From the cell containing the given text, extract its center point as [x, y] coordinate. 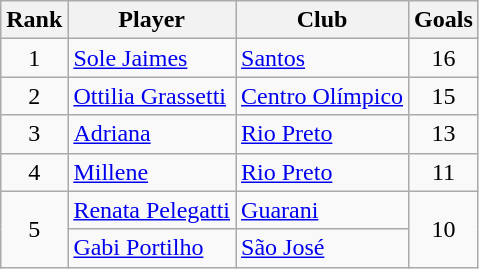
Renata Pelegatti [152, 210]
1 [34, 58]
4 [34, 172]
Millene [152, 172]
13 [444, 134]
Sole Jaimes [152, 58]
Club [322, 20]
Player [152, 20]
Rank [34, 20]
São José [322, 248]
Centro Olímpico [322, 96]
Adriana [152, 134]
Ottilia Grassetti [152, 96]
3 [34, 134]
Gabi Portilho [152, 248]
2 [34, 96]
11 [444, 172]
16 [444, 58]
Santos [322, 58]
15 [444, 96]
Goals [444, 20]
Guarani [322, 210]
10 [444, 229]
5 [34, 229]
